Return the (X, Y) coordinate for the center point of the cell that contains the specified text.  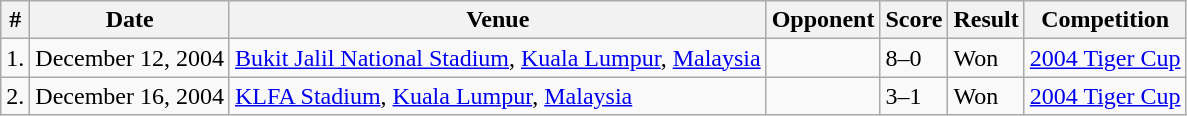
3–1 (914, 96)
Opponent (823, 20)
KLFA Stadium, Kuala Lumpur, Malaysia (498, 96)
Competition (1105, 20)
Bukit Jalil National Stadium, Kuala Lumpur, Malaysia (498, 58)
# (16, 20)
2. (16, 96)
8–0 (914, 58)
Score (914, 20)
Venue (498, 20)
Date (130, 20)
December 12, 2004 (130, 58)
December 16, 2004 (130, 96)
Result (986, 20)
1. (16, 58)
